Detect which cell encompasses the target text, then output its [x, y] center coordinate. 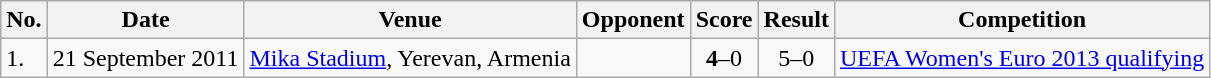
Opponent [633, 20]
1. [24, 58]
4–0 [724, 58]
Score [724, 20]
21 September 2011 [146, 58]
Venue [410, 20]
Result [796, 20]
Mika Stadium, Yerevan, Armenia [410, 58]
Date [146, 20]
5–0 [796, 58]
No. [24, 20]
Competition [1022, 20]
UEFA Women's Euro 2013 qualifying [1022, 58]
